Determine the (x, y) coordinate at the center of the cell enclosing the given text.  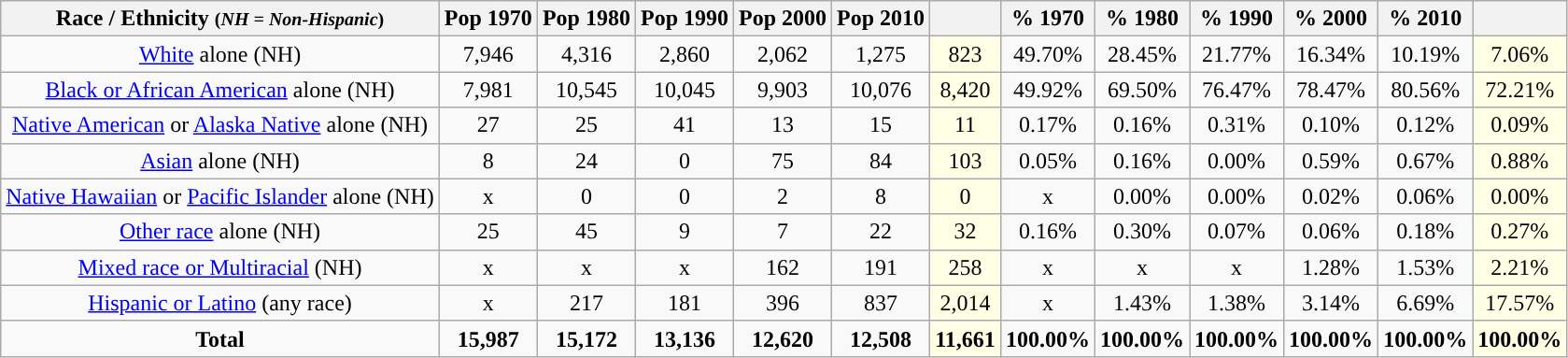
0.30% (1141, 232)
12,508 (882, 338)
0.27% (1520, 232)
15 (882, 125)
49.70% (1048, 54)
1.38% (1236, 303)
1.53% (1425, 267)
181 (684, 303)
84 (882, 161)
7,981 (487, 90)
0.18% (1425, 232)
% 2000 (1332, 19)
Other race alone (NH) (220, 232)
258 (966, 267)
10.19% (1425, 54)
0.05% (1048, 161)
% 1980 (1141, 19)
% 1970 (1048, 19)
103 (966, 161)
0.67% (1425, 161)
4,316 (586, 54)
Native Hawaiian or Pacific Islander alone (NH) (220, 196)
3.14% (1332, 303)
0.17% (1048, 125)
0.09% (1520, 125)
1.28% (1332, 267)
1.43% (1141, 303)
69.50% (1141, 90)
2.21% (1520, 267)
0.07% (1236, 232)
0.12% (1425, 125)
45 (586, 232)
7 (783, 232)
15,987 (487, 338)
White alone (NH) (220, 54)
78.47% (1332, 90)
41 (684, 125)
Pop 2010 (882, 19)
9,903 (783, 90)
Pop 1980 (586, 19)
8,420 (966, 90)
0.02% (1332, 196)
Pop 2000 (783, 19)
217 (586, 303)
191 (882, 267)
0.10% (1332, 125)
% 1990 (1236, 19)
13,136 (684, 338)
1,275 (882, 54)
7.06% (1520, 54)
2,062 (783, 54)
Hispanic or Latino (any race) (220, 303)
0.31% (1236, 125)
Black or African American alone (NH) (220, 90)
27 (487, 125)
10,045 (684, 90)
Total (220, 338)
Native American or Alaska Native alone (NH) (220, 125)
2 (783, 196)
9 (684, 232)
Pop 1990 (684, 19)
0.88% (1520, 161)
24 (586, 161)
11,661 (966, 338)
Pop 1970 (487, 19)
28.45% (1141, 54)
Asian alone (NH) (220, 161)
2,014 (966, 303)
21.77% (1236, 54)
32 (966, 232)
11 (966, 125)
0.59% (1332, 161)
10,076 (882, 90)
49.92% (1048, 90)
7,946 (487, 54)
2,860 (684, 54)
Mixed race or Multiracial (NH) (220, 267)
76.47% (1236, 90)
396 (783, 303)
% 2010 (1425, 19)
13 (783, 125)
80.56% (1425, 90)
22 (882, 232)
162 (783, 267)
Race / Ethnicity (NH = Non-Hispanic) (220, 19)
17.57% (1520, 303)
12,620 (783, 338)
823 (966, 54)
75 (783, 161)
6.69% (1425, 303)
15,172 (586, 338)
72.21% (1520, 90)
10,545 (586, 90)
837 (882, 303)
16.34% (1332, 54)
